Determine the [X, Y] coordinate at the center of the cell enclosing the given text.  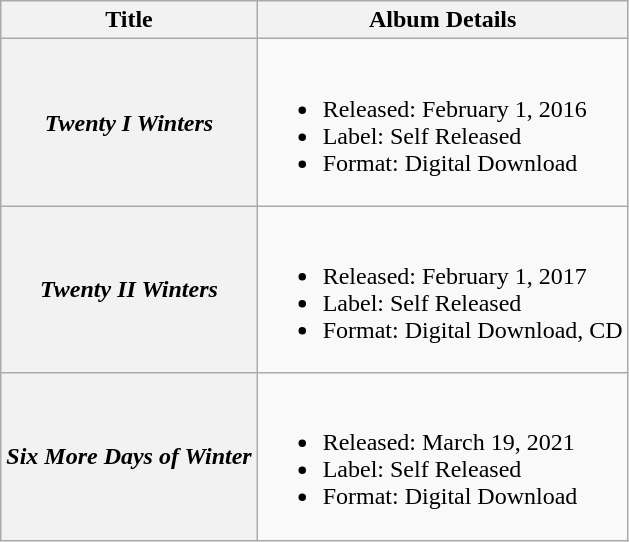
Released: February 1, 2016Label: Self ReleasedFormat: Digital Download [442, 122]
Six More Days of Winter [129, 456]
Title [129, 20]
Album Details [442, 20]
Released: February 1, 2017Label: Self ReleasedFormat: Digital Download, CD [442, 290]
Twenty I Winters [129, 122]
Twenty II Winters [129, 290]
Released: March 19, 2021Label: Self ReleasedFormat: Digital Download [442, 456]
